Find where the given text appears and provide that cell's center as (x, y) coordinate. 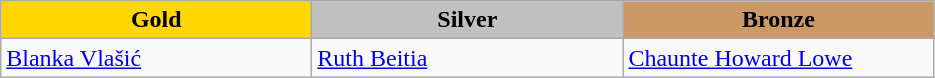
Blanka Vlašić (156, 58)
Chaunte Howard Lowe (778, 58)
Bronze (778, 20)
Ruth Beitia (468, 58)
Gold (156, 20)
Silver (468, 20)
